Provide the (X, Y) coordinate of the cell's center where the given text is located.  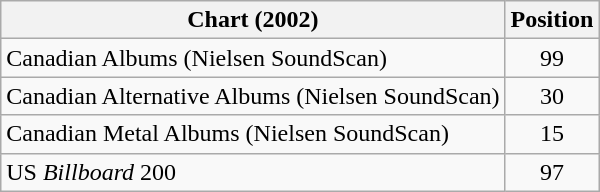
97 (552, 172)
Canadian Alternative Albums (Nielsen SoundScan) (253, 96)
US Billboard 200 (253, 172)
Canadian Metal Albums (Nielsen SoundScan) (253, 134)
Position (552, 20)
Chart (2002) (253, 20)
Canadian Albums (Nielsen SoundScan) (253, 58)
30 (552, 96)
15 (552, 134)
99 (552, 58)
